Determine the [X, Y] coordinate at the center of the cell enclosing the given text.  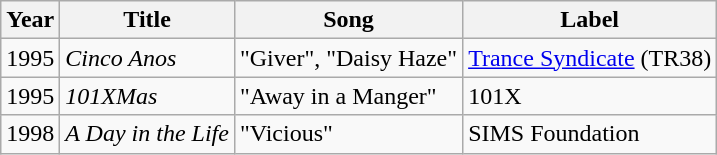
1998 [30, 134]
101XMas [148, 96]
Cinco Anos [148, 58]
101X [590, 96]
Title [148, 20]
SIMS Foundation [590, 134]
Song [348, 20]
Year [30, 20]
Trance Syndicate (TR38) [590, 58]
"Giver", "Daisy Haze" [348, 58]
Label [590, 20]
"Away in a Manger" [348, 96]
"Vicious" [348, 134]
A Day in the Life [148, 134]
